Scan for the cell matching the given text and deliver its (x, y) coordinate at center. 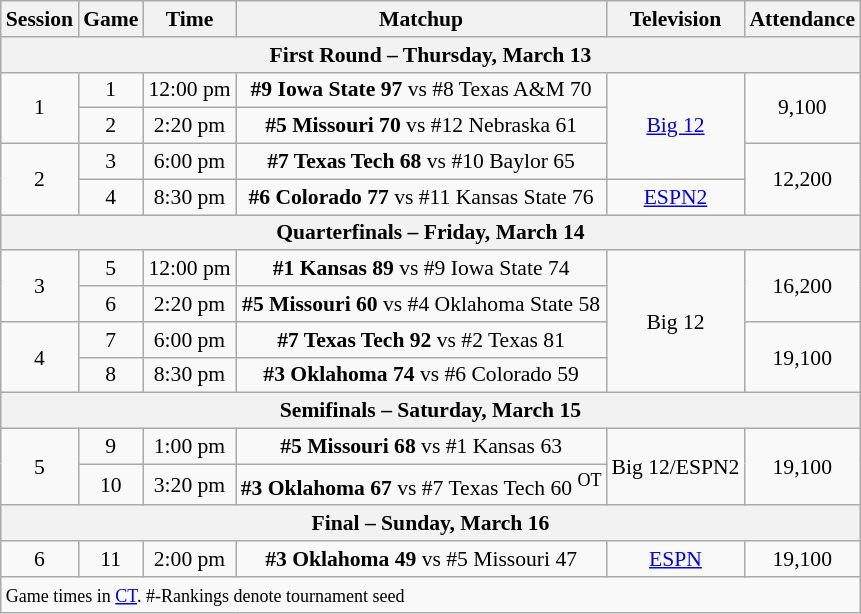
#7 Texas Tech 92 vs #2 Texas 81 (422, 340)
9,100 (802, 108)
7 (110, 340)
#3 Oklahoma 49 vs #5 Missouri 47 (422, 559)
Session (40, 19)
Television (676, 19)
Attendance (802, 19)
8 (110, 375)
3:20 pm (189, 484)
#9 Iowa State 97 vs #8 Texas A&M 70 (422, 90)
Game times in CT. #-Rankings denote tournament seed (430, 595)
12,200 (802, 180)
Time (189, 19)
First Round – Thursday, March 13 (430, 55)
11 (110, 559)
#7 Texas Tech 68 vs #10 Baylor 65 (422, 162)
Matchup (422, 19)
#1 Kansas 89 vs #9 Iowa State 74 (422, 269)
ESPN2 (676, 197)
16,200 (802, 286)
1:00 pm (189, 447)
#3 Oklahoma 67 vs #7 Texas Tech 60 OT (422, 484)
10 (110, 484)
#5 Missouri 70 vs #12 Nebraska 61 (422, 126)
ESPN (676, 559)
2:00 pm (189, 559)
#6 Colorado 77 vs #11 Kansas State 76 (422, 197)
Semifinals – Saturday, March 15 (430, 411)
Quarterfinals – Friday, March 14 (430, 233)
#5 Missouri 68 vs #1 Kansas 63 (422, 447)
Final – Sunday, March 16 (430, 524)
9 (110, 447)
#3 Oklahoma 74 vs #6 Colorado 59 (422, 375)
#5 Missouri 60 vs #4 Oklahoma State 58 (422, 304)
Big 12/ESPN2 (676, 468)
Game (110, 19)
